Return [X, Y] of the center of cell containing provided text 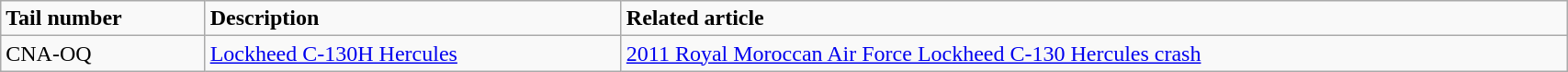
Description [413, 18]
Related article [1093, 18]
CNA-OQ [103, 54]
2011 Royal Moroccan Air Force Lockheed C-130 Hercules crash [1093, 54]
Lockheed C-130H Hercules [413, 54]
Tail number [103, 18]
